Search for the cell housing the specified text and yield its [x, y] center coordinate. 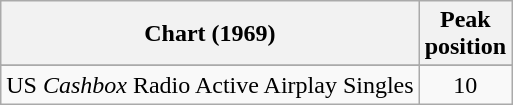
10 [465, 85]
Chart (1969) [210, 34]
Peakposition [465, 34]
US Cashbox Radio Active Airplay Singles [210, 85]
